Search for the cell housing the specified text and yield its [x, y] center coordinate. 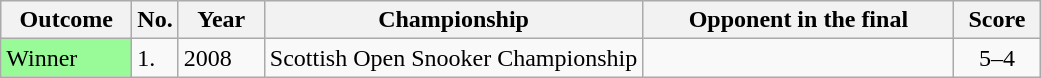
1. [155, 58]
5–4 [997, 58]
2008 [221, 58]
Outcome [66, 20]
Score [997, 20]
Championship [454, 20]
Winner [66, 58]
Year [221, 20]
No. [155, 20]
Scottish Open Snooker Championship [454, 58]
Opponent in the final [798, 20]
